From the cell containing the given text, extract its center point as (x, y) coordinate. 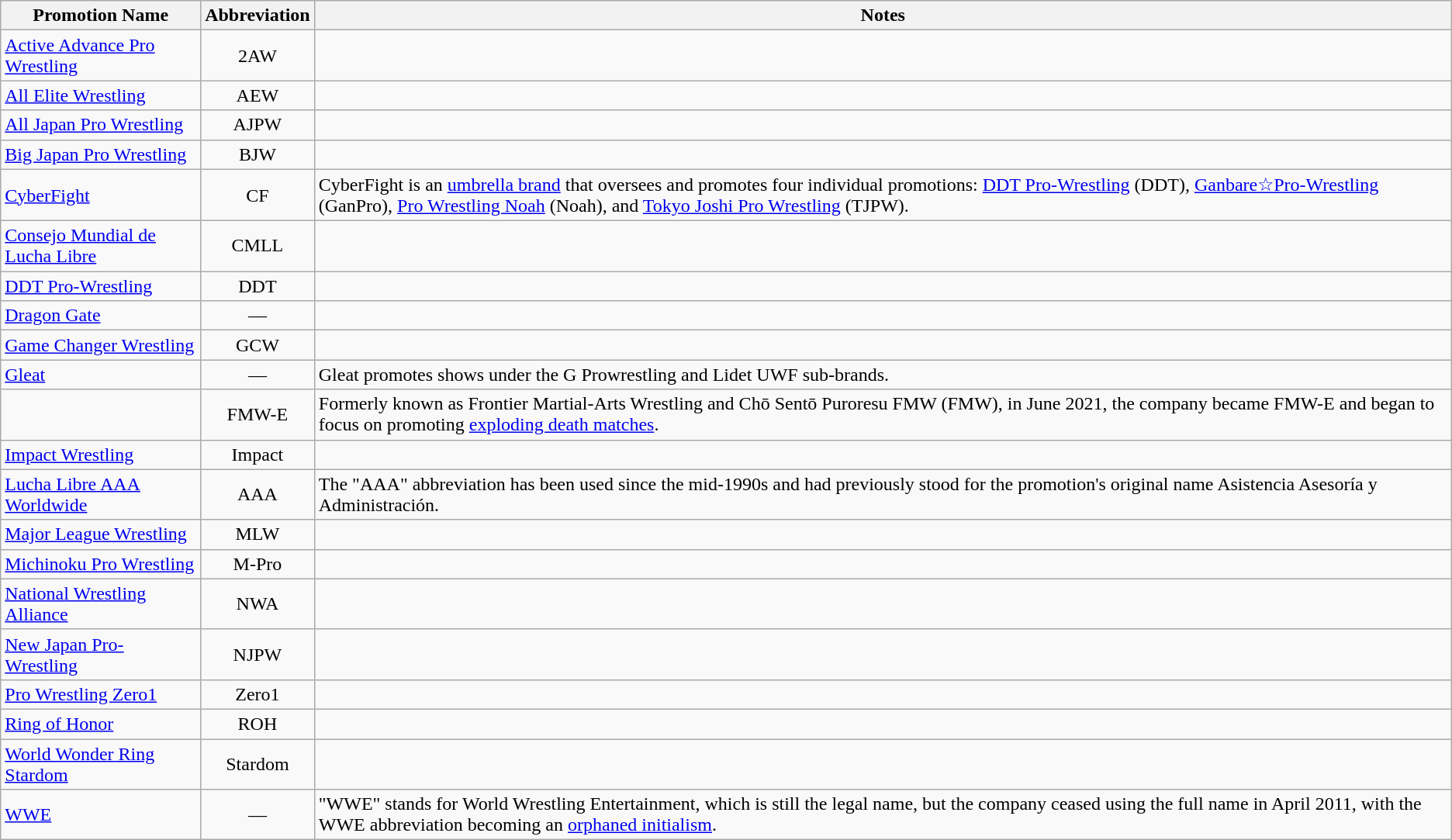
Zero1 (258, 694)
Pro Wrestling Zero1 (101, 694)
FMW-E (258, 414)
MLW (258, 534)
Promotion Name (101, 16)
GCW (258, 345)
Big Japan Pro Wrestling (101, 154)
New Japan Pro-Wrestling (101, 655)
Consejo Mundial de Lucha Libre (101, 247)
Lucha Libre AAA Worldwide (101, 495)
Active Advance Pro Wrestling (101, 56)
National Wrestling Alliance (101, 603)
AEW (258, 95)
Ring of Honor (101, 724)
Notes (883, 16)
Abbreviation (258, 16)
AAA (258, 495)
WWE (101, 814)
Impact Wrestling (101, 455)
2AW (258, 56)
BJW (258, 154)
Michinoku Pro Wrestling (101, 564)
All Elite Wrestling (101, 95)
ROH (258, 724)
Stardom (258, 763)
Dragon Gate (101, 316)
Impact (258, 455)
CF (258, 195)
NWA (258, 603)
DDT (258, 286)
NJPW (258, 655)
Gleat promotes shows under the G Prowrestling and Lidet UWF sub-brands. (883, 375)
All Japan Pro Wrestling (101, 125)
Gleat (101, 375)
DDT Pro-Wrestling (101, 286)
Major League Wrestling (101, 534)
M-Pro (258, 564)
Game Changer Wrestling (101, 345)
AJPW (258, 125)
CyberFight (101, 195)
World Wonder Ring Stardom (101, 763)
CMLL (258, 247)
